From the cell containing the given text, extract its center point as (x, y) coordinate. 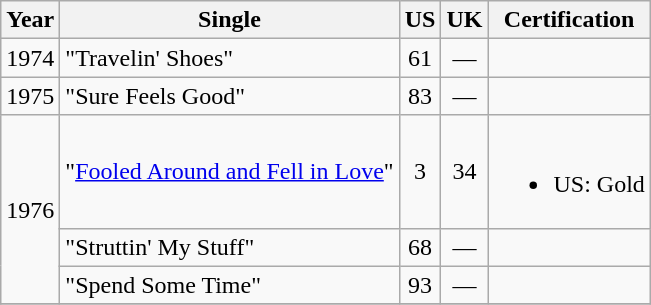
"Sure Feels Good" (230, 96)
US (420, 20)
61 (420, 58)
68 (420, 247)
1975 (30, 96)
Certification (569, 20)
Single (230, 20)
83 (420, 96)
34 (464, 172)
3 (420, 172)
93 (420, 285)
US: Gold (569, 172)
1974 (30, 58)
Year (30, 20)
"Struttin' My Stuff" (230, 247)
UK (464, 20)
"Fooled Around and Fell in Love" (230, 172)
"Travelin' Shoes" (230, 58)
"Spend Some Time" (230, 285)
1976 (30, 210)
